Provide the (x, y) coordinate of the cell's center where the given text is located.  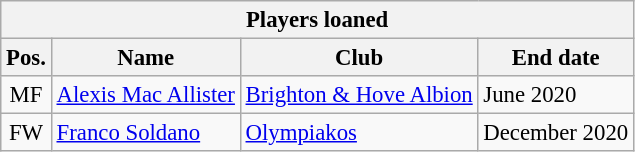
Players loaned (318, 20)
Brighton & Hove Albion (359, 95)
MF (26, 95)
FW (26, 133)
Alexis Mac Allister (146, 95)
Pos. (26, 58)
End date (556, 58)
June 2020 (556, 95)
December 2020 (556, 133)
Club (359, 58)
Name (146, 58)
Franco Soldano (146, 133)
Olympiakos (359, 133)
